From the cell containing the given text, extract its center point as (X, Y) coordinate. 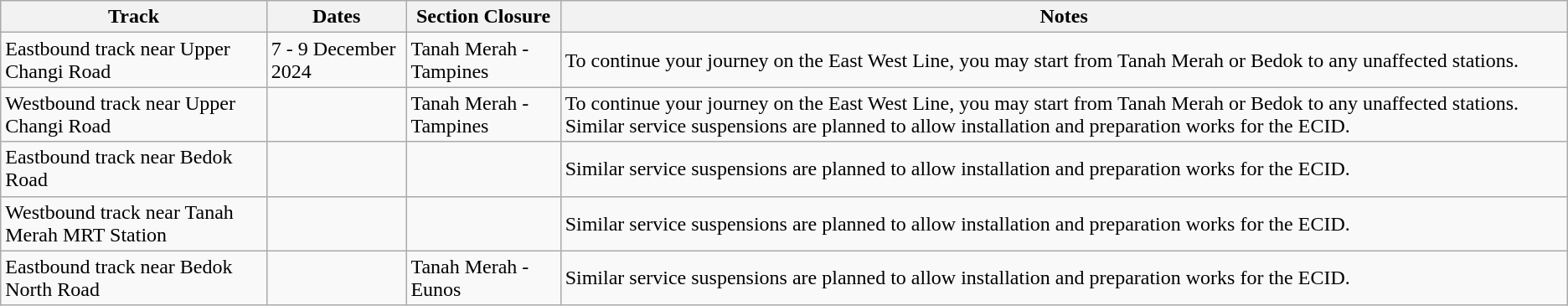
Track (134, 17)
Westbound track near Upper Changi Road (134, 114)
Section Closure (483, 17)
To continue your journey on the East West Line, you may start from Tanah Merah or Bedok to any unaffected stations. (1064, 60)
Westbound track near Tanah Merah MRT Station (134, 223)
Eastbound track near Upper Changi Road (134, 60)
7 - 9 December 2024 (337, 60)
Eastbound track near Bedok North Road (134, 278)
Eastbound track near Bedok Road (134, 169)
Tanah Merah - Eunos (483, 278)
Notes (1064, 17)
Dates (337, 17)
